Return the [x, y] coordinate for the center point of the cell that contains the specified text.  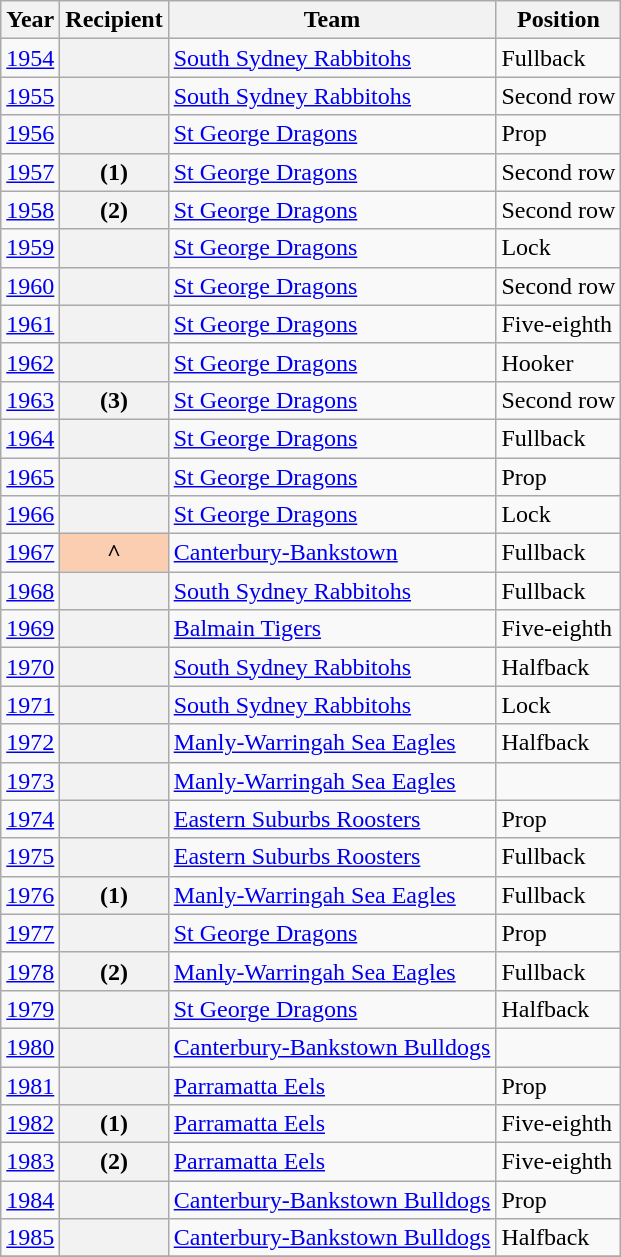
1968 [30, 591]
1983 [30, 1162]
1963 [30, 400]
1959 [30, 248]
1964 [30, 438]
^ [114, 553]
1966 [30, 515]
1969 [30, 629]
1962 [30, 362]
1973 [30, 781]
1978 [30, 971]
1975 [30, 857]
1979 [30, 1009]
1961 [30, 324]
1985 [30, 1238]
Hooker [558, 362]
Canterbury-Bankstown [332, 553]
1955 [30, 96]
1960 [30, 286]
Year [30, 20]
1956 [30, 134]
1958 [30, 210]
Recipient [114, 20]
1981 [30, 1085]
1982 [30, 1124]
1974 [30, 819]
1976 [30, 895]
1972 [30, 743]
1970 [30, 667]
Team [332, 20]
1967 [30, 553]
1984 [30, 1200]
1957 [30, 172]
(3) [114, 400]
Balmain Tigers [332, 629]
1965 [30, 477]
1971 [30, 705]
Position [558, 20]
1977 [30, 933]
1980 [30, 1047]
1954 [30, 58]
